Capture the cell that displays the provided text and extract its (X, Y) central coordinate. 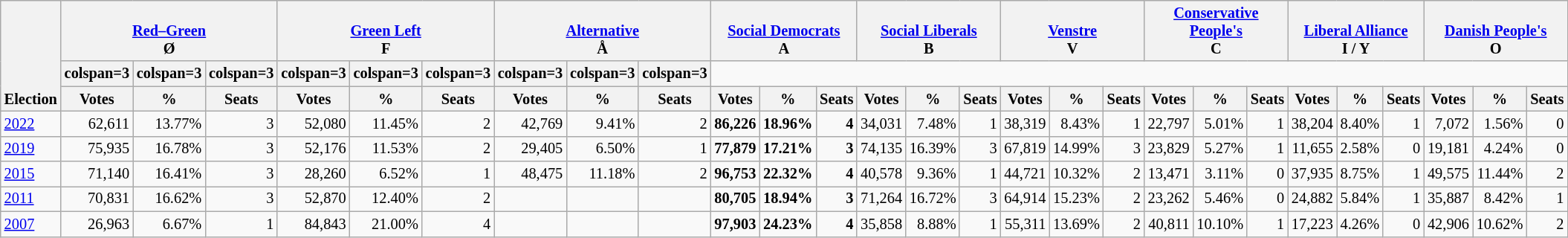
8.75% (1360, 174)
8.43% (1076, 123)
11.53% (386, 149)
16.41% (169, 174)
62,611 (97, 123)
52,080 (314, 123)
9.36% (933, 174)
52,176 (314, 149)
37,935 (1312, 174)
42,906 (1448, 224)
74,135 (881, 149)
5.01% (1220, 123)
4.26% (1360, 224)
1.56% (1500, 123)
2019 (31, 149)
Social LiberalsB (929, 30)
10.10% (1220, 224)
40,578 (881, 174)
13.69% (1076, 224)
7,072 (1448, 123)
Social DemocratsA (785, 30)
2011 (31, 199)
AlternativeÅ (603, 30)
49,575 (1448, 174)
75,935 (97, 149)
6.52% (386, 174)
2.58% (1360, 149)
17.21% (788, 149)
97,903 (736, 224)
67,819 (1025, 149)
10.32% (1076, 174)
8.88% (933, 224)
86,226 (736, 123)
Election (31, 55)
44,721 (1025, 174)
3.11% (1220, 174)
96,753 (736, 174)
Conservative People'sC (1216, 30)
26,963 (97, 224)
64,914 (1025, 199)
6.50% (602, 149)
35,887 (1448, 199)
10.62% (1500, 224)
29,405 (531, 149)
71,264 (881, 199)
5.27% (1220, 149)
Green LeftF (386, 30)
11,655 (1312, 149)
11.18% (602, 174)
84,843 (314, 224)
21.00% (386, 224)
5.84% (1360, 199)
11.44% (1500, 174)
7.48% (933, 123)
17,223 (1312, 224)
VenstreV (1072, 30)
2007 (31, 224)
23,262 (1169, 199)
24.23% (788, 224)
13,471 (1169, 174)
Danish People'sO (1495, 30)
42,769 (531, 123)
28,260 (314, 174)
38,204 (1312, 123)
4.24% (1500, 149)
22.32% (788, 174)
11.45% (386, 123)
80,705 (736, 199)
Red–GreenØ (169, 30)
6.67% (169, 224)
55,311 (1025, 224)
16.78% (169, 149)
18.96% (788, 123)
19,181 (1448, 149)
2015 (31, 174)
70,831 (97, 199)
8.42% (1500, 199)
71,140 (97, 174)
5.46% (1220, 199)
35,858 (881, 224)
24,882 (1312, 199)
13.77% (169, 123)
12.40% (386, 199)
14.99% (1076, 149)
38,319 (1025, 123)
Liberal AllianceI / Y (1355, 30)
16.39% (933, 149)
48,475 (531, 174)
16.62% (169, 199)
40,811 (1169, 224)
34,031 (881, 123)
16.72% (933, 199)
18.94% (788, 199)
9.41% (602, 123)
8.40% (1360, 123)
23,829 (1169, 149)
15.23% (1076, 199)
77,879 (736, 149)
2022 (31, 123)
52,870 (314, 199)
22,797 (1169, 123)
